Search for the cell housing the specified text and yield its [X, Y] center coordinate. 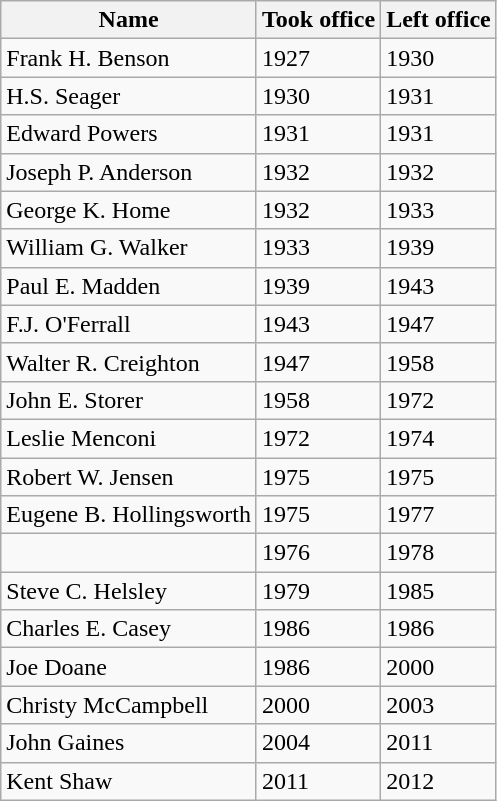
2003 [439, 705]
H.S. Seager [129, 96]
John E. Storer [129, 400]
1927 [318, 58]
Robert W. Jensen [129, 477]
1978 [439, 553]
Paul E. Madden [129, 286]
2004 [318, 743]
Eugene B. Hollingsworth [129, 515]
1985 [439, 591]
Leslie Menconi [129, 438]
1974 [439, 438]
Took office [318, 20]
F.J. O'Ferrall [129, 324]
Christy McCampbell [129, 705]
George K. Home [129, 210]
Walter R. Creighton [129, 362]
Edward Powers [129, 134]
1976 [318, 553]
Frank H. Benson [129, 58]
2012 [439, 781]
1977 [439, 515]
Kent Shaw [129, 781]
Steve C. Helsley [129, 591]
Joe Doane [129, 667]
Left office [439, 20]
William G. Walker [129, 248]
Name [129, 20]
Charles E. Casey [129, 629]
1979 [318, 591]
John Gaines [129, 743]
Joseph P. Anderson [129, 172]
